Provide the [x, y] coordinate of the cell's center where the given text is located.  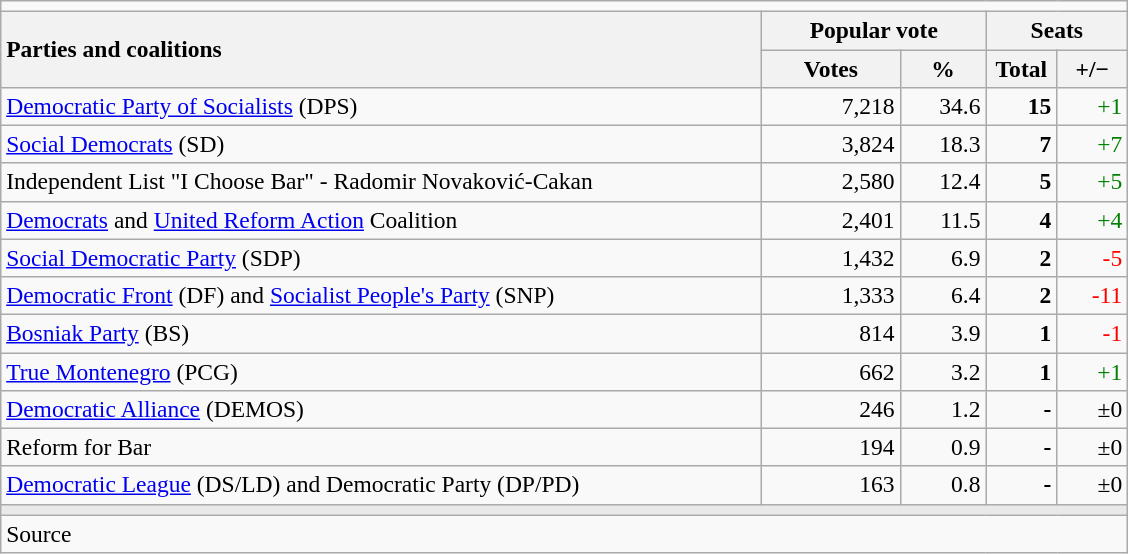
194 [831, 447]
Reform for Bar [382, 447]
-5 [1092, 258]
Total [1022, 68]
0.9 [943, 447]
Bosniak Party (BS) [382, 333]
4 [1022, 220]
+/− [1092, 68]
6.4 [943, 295]
1,333 [831, 295]
2,580 [831, 182]
Popular vote [874, 30]
+4 [1092, 220]
6.9 [943, 258]
3.9 [943, 333]
+5 [1092, 182]
Source [564, 534]
Seats [1057, 30]
34.6 [943, 106]
18.3 [943, 144]
True Montenegro (PCG) [382, 371]
Social Democrats (SD) [382, 144]
Democratic Alliance (DEMOS) [382, 409]
Parties and coalitions [382, 49]
Democratic Party of Socialists (DPS) [382, 106]
163 [831, 485]
-11 [1092, 295]
Democratic League (DS/LD) and Democratic Party (DP/PD) [382, 485]
3.2 [943, 371]
2,401 [831, 220]
1,432 [831, 258]
246 [831, 409]
Democratic Front (DF) and Socialist People's Party (SNP) [382, 295]
3,824 [831, 144]
Independent List "I Choose Bar" - Radomir Novaković-Cakan [382, 182]
662 [831, 371]
Democrats and United Reform Action Coalition [382, 220]
1.2 [943, 409]
Social Democratic Party (SDP) [382, 258]
814 [831, 333]
11.5 [943, 220]
5 [1022, 182]
12.4 [943, 182]
7 [1022, 144]
15 [1022, 106]
+7 [1092, 144]
0.8 [943, 485]
7,218 [831, 106]
-1 [1092, 333]
Votes [831, 68]
% [943, 68]
